From the cell containing the given text, extract its center point as [X, Y] coordinate. 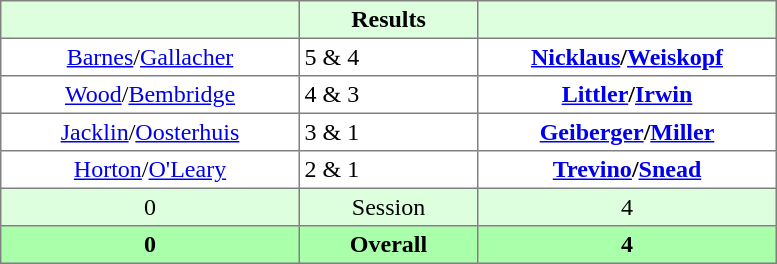
Barnes/Gallacher [150, 57]
Nicklaus/Weiskopf [627, 57]
5 & 4 [388, 57]
Results [388, 20]
Overall [388, 245]
4 & 3 [388, 95]
Trevino/Snead [627, 170]
3 & 1 [388, 132]
Wood/Bembridge [150, 95]
Session [388, 207]
Horton/O'Leary [150, 170]
Littler/Irwin [627, 95]
Geiberger/Miller [627, 132]
Jacklin/Oosterhuis [150, 132]
2 & 1 [388, 170]
